Search for the cell housing the specified text and yield its (X, Y) center coordinate. 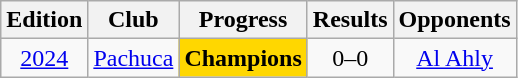
Edition (44, 20)
Results (350, 20)
0–0 (350, 58)
Progress (243, 20)
2024 (44, 58)
Opponents (454, 20)
Pachuca (134, 58)
Al Ahly (454, 58)
Club (134, 20)
Champions (243, 58)
